Pinpoint the cell where the given text exists, returning its [x, y] midpoint coordinate. 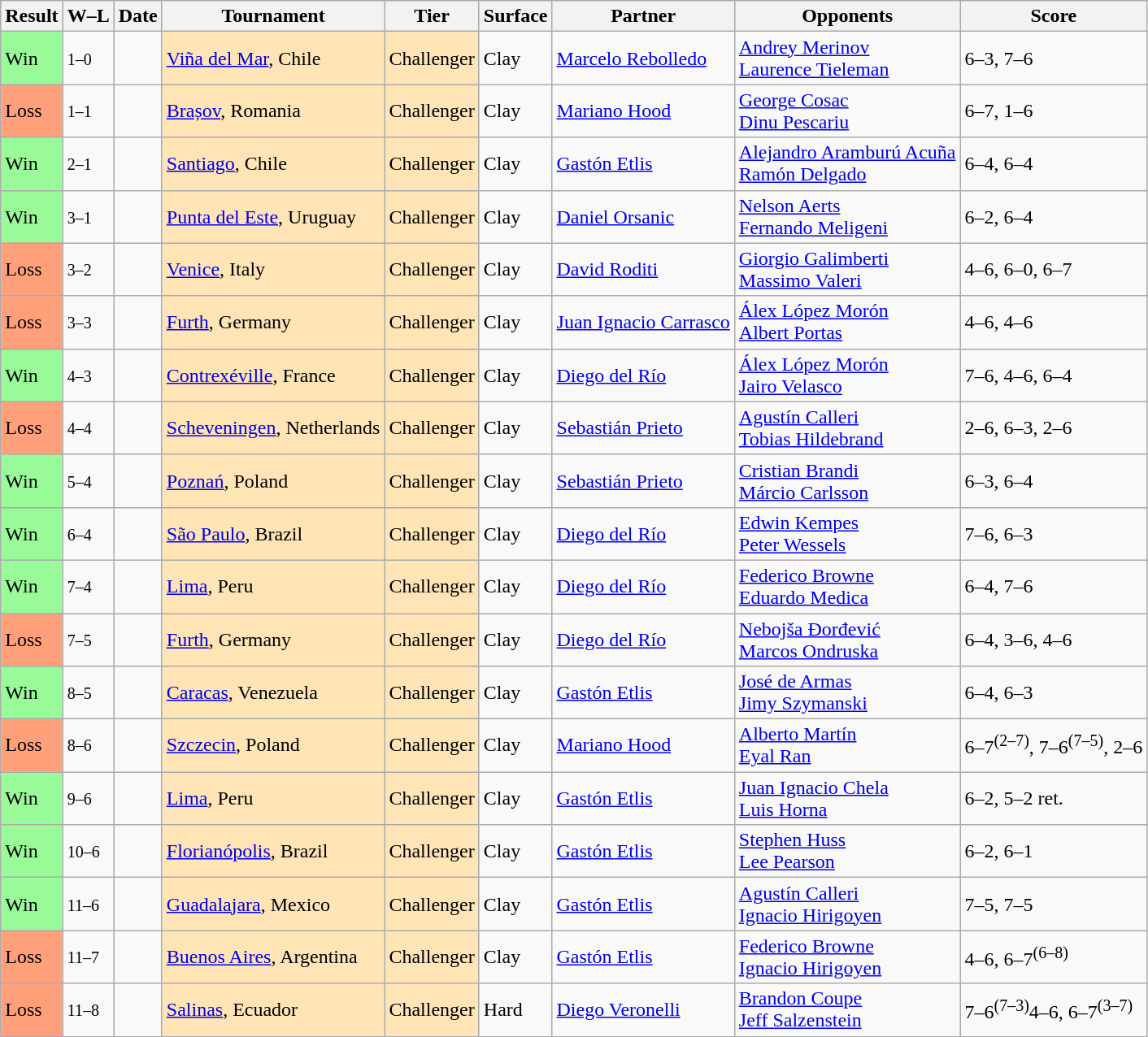
11–8 [88, 1009]
Guadalajara, Mexico [273, 904]
2–6, 6–3, 2–6 [1054, 427]
11–7 [88, 957]
6–3, 7–6 [1054, 59]
Juan Ignacio Chela Luis Horna [847, 798]
1–0 [88, 59]
7–6(7–3)4–6, 6–7(3–7) [1054, 1009]
6–2, 6–1 [1054, 852]
4–6, 6–0, 6–7 [1054, 270]
8–6 [88, 746]
1–1 [88, 111]
7–6, 4–6, 6–4 [1054, 375]
Agustín Calleri Tobias Hildebrand [847, 427]
6–4, 7–6 [1054, 587]
W–L [88, 16]
4–3 [88, 375]
11–6 [88, 904]
Nelson Aerts Fernando Meligeni [847, 216]
7–6, 6–3 [1054, 533]
Brașov, Romania [273, 111]
6–4, 6–4 [1054, 164]
George Cosac Dinu Pescariu [847, 111]
7–5, 7–5 [1054, 904]
7–4 [88, 587]
Nebojša Đorđević Marcos Ondruska [847, 639]
6–4, 6–3 [1054, 692]
Partner [643, 16]
Viña del Mar, Chile [273, 59]
Result [32, 16]
São Paulo, Brazil [273, 533]
10–6 [88, 852]
Surface [515, 16]
Santiago, Chile [273, 164]
2–1 [88, 164]
6–7, 1–6 [1054, 111]
Giorgio Galimberti Massimo Valeri [847, 270]
Marcelo Rebolledo [643, 59]
Tier [432, 16]
Contrexéville, France [273, 375]
Juan Ignacio Carrasco [643, 322]
Andrey Merinov Laurence Tieleman [847, 59]
4–6, 6–7(6–8) [1054, 957]
Florianópolis, Brazil [273, 852]
Stephen Huss Lee Pearson [847, 852]
Brandon Coupe Jeff Salzenstein [847, 1009]
6–7(2–7), 7–6(7–5), 2–6 [1054, 746]
Punta del Este, Uruguay [273, 216]
Opponents [847, 16]
Hard [515, 1009]
Score [1054, 16]
Scheveningen, Netherlands [273, 427]
Cristian Brandi Márcio Carlsson [847, 481]
Álex López Morón Jairo Velasco [847, 375]
David Roditi [643, 270]
Date [138, 16]
6–2, 5–2 ret. [1054, 798]
Federico Browne Eduardo Medica [847, 587]
Szczecin, Poland [273, 746]
4–6, 4–6 [1054, 322]
Álex López Morón Albert Portas [847, 322]
3–2 [88, 270]
6–4 [88, 533]
6–2, 6–4 [1054, 216]
José de Armas Jimy Szymanski [847, 692]
Salinas, Ecuador [273, 1009]
4–4 [88, 427]
8–5 [88, 692]
Caracas, Venezuela [273, 692]
Daniel Orsanic [643, 216]
6–4, 3–6, 4–6 [1054, 639]
5–4 [88, 481]
Poznań, Poland [273, 481]
Alejandro Aramburú Acuña Ramón Delgado [847, 164]
Venice, Italy [273, 270]
Alberto Martín Eyal Ran [847, 746]
6–3, 6–4 [1054, 481]
7–5 [88, 639]
Tournament [273, 16]
Federico Browne Ignacio Hirigoyen [847, 957]
Agustín Calleri Ignacio Hirigoyen [847, 904]
Edwin Kempes Peter Wessels [847, 533]
Diego Veronelli [643, 1009]
3–1 [88, 216]
Buenos Aires, Argentina [273, 957]
3–3 [88, 322]
9–6 [88, 798]
